Find where the given text appears and provide that cell's center as (x, y) coordinate. 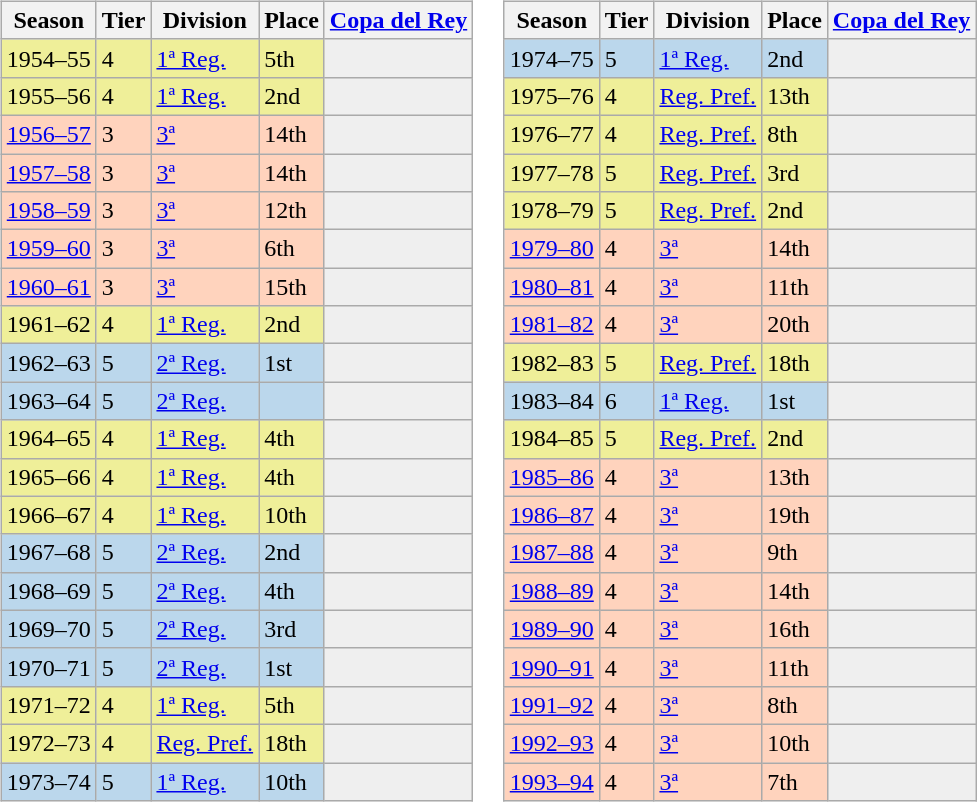
6th (292, 249)
1971–72 (48, 705)
1981–82 (552, 325)
15th (292, 287)
1984–85 (552, 439)
1988–89 (552, 591)
1989–90 (552, 629)
1991–92 (552, 705)
9th (795, 553)
1961–62 (48, 325)
1986–87 (552, 515)
1957–58 (48, 173)
1993–94 (552, 781)
1990–91 (552, 667)
1965–66 (48, 477)
1983–84 (552, 401)
1954–55 (48, 58)
12th (292, 211)
1968–69 (48, 591)
1985–86 (552, 477)
1966–67 (48, 515)
1978–79 (552, 211)
1973–74 (48, 781)
1987–88 (552, 553)
1977–78 (552, 173)
1976–77 (552, 134)
1974–75 (552, 58)
1967–68 (48, 553)
7th (795, 781)
1969–70 (48, 629)
1962–63 (48, 363)
1992–93 (552, 743)
1955–56 (48, 96)
1972–73 (48, 743)
1958–59 (48, 211)
1956–57 (48, 134)
1982–83 (552, 363)
1963–64 (48, 401)
20th (795, 325)
16th (795, 629)
1979–80 (552, 249)
1970–71 (48, 667)
1960–61 (48, 287)
6 (626, 401)
1964–65 (48, 439)
1959–60 (48, 249)
1975–76 (552, 96)
19th (795, 515)
1980–81 (552, 287)
